Capture the cell that displays the provided text and extract its [X, Y] central coordinate. 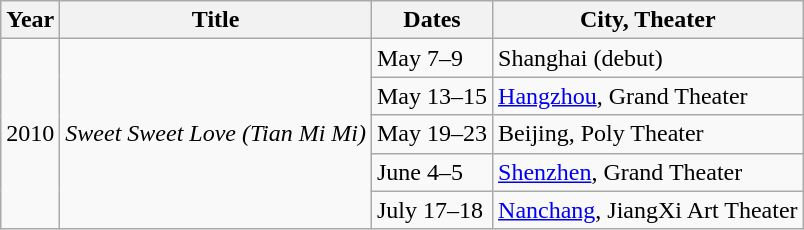
Shenzhen, Grand Theater [648, 172]
Sweet Sweet Love (Tian Mi Mi) [216, 134]
Nanchang, JiangXi Art Theater [648, 210]
Year [30, 20]
Dates [432, 20]
July 17–18 [432, 210]
Shanghai (debut) [648, 58]
Title [216, 20]
Beijing, Poly Theater [648, 134]
May 7–9 [432, 58]
2010 [30, 134]
City, Theater [648, 20]
June 4–5 [432, 172]
May 13–15 [432, 96]
Hangzhou, Grand Theater [648, 96]
May 19–23 [432, 134]
